Determine the [x, y] coordinate at the center of the cell enclosing the given text.  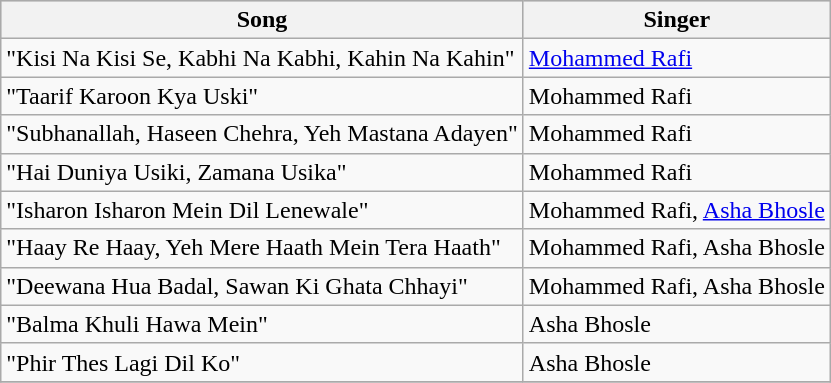
Song [262, 20]
"Balma Khuli Hawa Mein" [262, 324]
"Taarif Karoon Kya Uski" [262, 96]
"Deewana Hua Badal, Sawan Ki Ghata Chhayi" [262, 286]
"Haay Re Haay, Yeh Mere Haath Mein Tera Haath" [262, 248]
"Phir Thes Lagi Dil Ko" [262, 362]
"Subhanallah, Haseen Chehra, Yeh Mastana Adayen" [262, 134]
"Kisi Na Kisi Se, Kabhi Na Kabhi, Kahin Na Kahin" [262, 58]
Singer [676, 20]
"Hai Duniya Usiki, Zamana Usika" [262, 172]
"Isharon Isharon Mein Dil Lenewale" [262, 210]
